Detect which cell encompasses the target text, then output its [x, y] center coordinate. 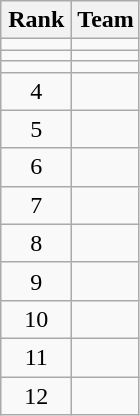
8 [36, 243]
9 [36, 281]
10 [36, 319]
Team [106, 20]
4 [36, 91]
Rank [36, 20]
5 [36, 129]
12 [36, 395]
6 [36, 167]
11 [36, 357]
7 [36, 205]
